Output the [x, y] coordinate of the center of the cell containing the given text.  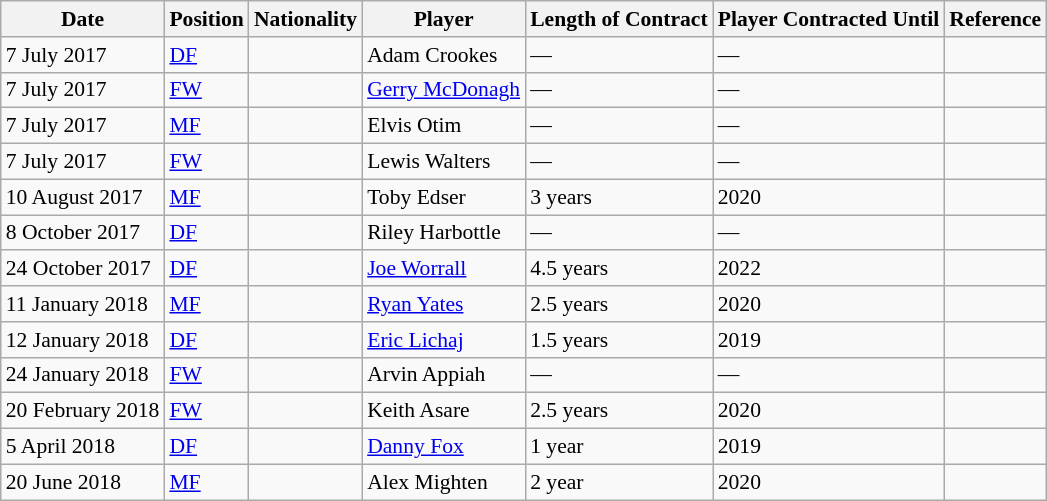
Nationality [306, 19]
Gerry McDonagh [444, 90]
20 February 2018 [83, 411]
Position [206, 19]
Riley Harbottle [444, 233]
Adam Crookes [444, 55]
2 year [619, 482]
Joe Worrall [444, 269]
Reference [995, 19]
Date [83, 19]
11 January 2018 [83, 304]
Arvin Appiah [444, 375]
24 January 2018 [83, 375]
10 August 2017 [83, 197]
Toby Edser [444, 197]
Ryan Yates [444, 304]
Danny Fox [444, 447]
Keith Asare [444, 411]
3 years [619, 197]
Length of Contract [619, 19]
4.5 years [619, 269]
1 year [619, 447]
Elvis Otim [444, 126]
Eric Lichaj [444, 340]
2022 [829, 269]
Lewis Walters [444, 162]
12 January 2018 [83, 340]
Player Contracted Until [829, 19]
5 April 2018 [83, 447]
8 October 2017 [83, 233]
24 October 2017 [83, 269]
1.5 years [619, 340]
Player [444, 19]
Alex Mighten [444, 482]
20 June 2018 [83, 482]
